Locate the cell with the specified text and output its (X, Y) center coordinate. 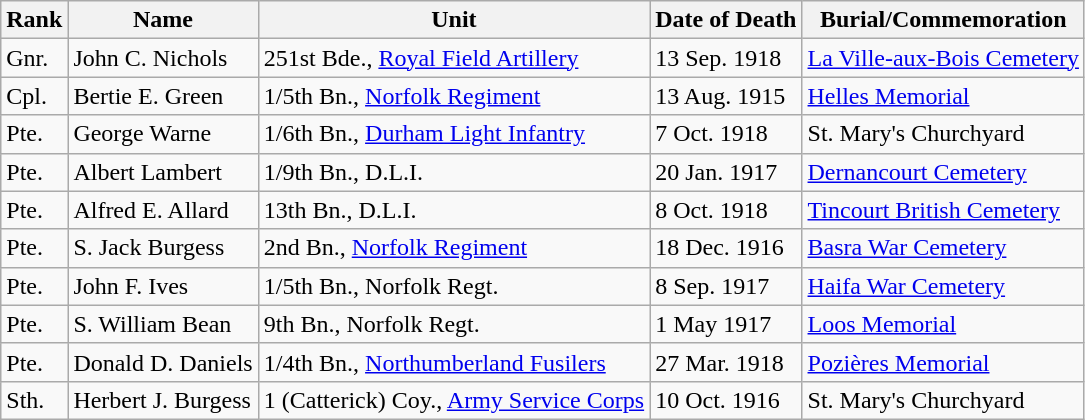
13 Sep. 1918 (726, 58)
27 Mar. 1918 (726, 362)
Loos Memorial (943, 324)
Bertie E. Green (163, 96)
13th Bn., D.L.I. (454, 210)
S. Jack Burgess (163, 248)
Herbert J. Burgess (163, 400)
1/4th Bn., Northumberland Fusilers (454, 362)
Haifa War Cemetery (943, 286)
8 Sep. 1917 (726, 286)
8 Oct. 1918 (726, 210)
Burial/Commemoration (943, 20)
2nd Bn., Norfolk Regiment (454, 248)
Helles Memorial (943, 96)
1 (Catterick) Coy., Army Service Corps (454, 400)
John F. Ives (163, 286)
1/6th Bn., Durham Light Infantry (454, 134)
Sth. (34, 400)
Name (163, 20)
Pozières Memorial (943, 362)
La Ville-aux-Bois Cemetery (943, 58)
10 Oct. 1916 (726, 400)
Gnr. (34, 58)
1/5th Bn., Norfolk Regt. (454, 286)
7 Oct. 1918 (726, 134)
13 Aug. 1915 (726, 96)
251st Bde., Royal Field Artillery (454, 58)
Dernancourt Cemetery (943, 172)
Rank (34, 20)
Donald D. Daniels (163, 362)
1/9th Bn., D.L.I. (454, 172)
18 Dec. 1916 (726, 248)
S. William Bean (163, 324)
Basra War Cemetery (943, 248)
Cpl. (34, 96)
20 Jan. 1917 (726, 172)
9th Bn., Norfolk Regt. (454, 324)
1 May 1917 (726, 324)
Unit (454, 20)
Alfred E. Allard (163, 210)
George Warne (163, 134)
Albert Lambert (163, 172)
Date of Death (726, 20)
John C. Nichols (163, 58)
1/5th Bn., Norfolk Regiment (454, 96)
Tincourt British Cemetery (943, 210)
